Find where the given text appears and provide that cell's center as [x, y] coordinate. 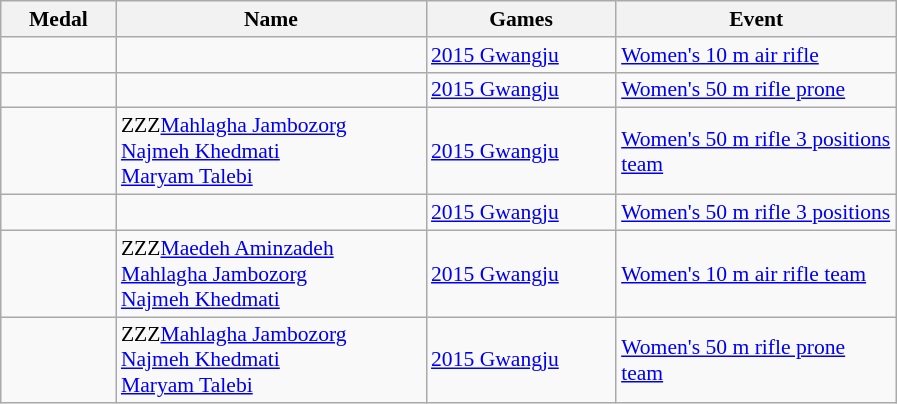
Women's 10 m air rifle team [756, 274]
Women's 50 m rifle 3 positions [756, 213]
Medal [58, 19]
Women's 50 m rifle prone [756, 90]
Women's 50 m rifle 3 positions team [756, 152]
Games [521, 19]
Name [271, 19]
Women's 10 m air rifle [756, 55]
ZZZMaedeh AminzadehMahlagha JambozorgNajmeh Khedmati [271, 274]
Women's 50 m rifle prone team [756, 360]
Event [756, 19]
